Return (x, y) of the center of cell containing provided text 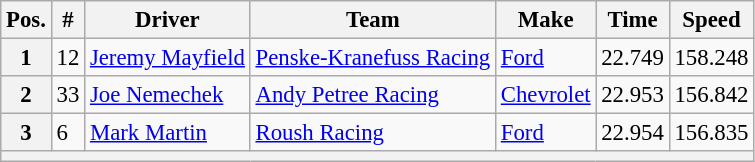
22.953 (632, 95)
1 (26, 58)
22.954 (632, 133)
156.835 (712, 133)
3 (26, 133)
Joe Nemechek (168, 95)
12 (68, 58)
Roush Racing (372, 133)
Team (372, 20)
Time (632, 20)
156.842 (712, 95)
2 (26, 95)
# (68, 20)
Penske-Kranefuss Racing (372, 58)
33 (68, 95)
Pos. (26, 20)
Make (545, 20)
22.749 (632, 58)
Mark Martin (168, 133)
Speed (712, 20)
6 (68, 133)
Driver (168, 20)
Andy Petree Racing (372, 95)
Chevrolet (545, 95)
Jeremy Mayfield (168, 58)
158.248 (712, 58)
